Scan for the cell matching the given text and deliver its [x, y] coordinate at center. 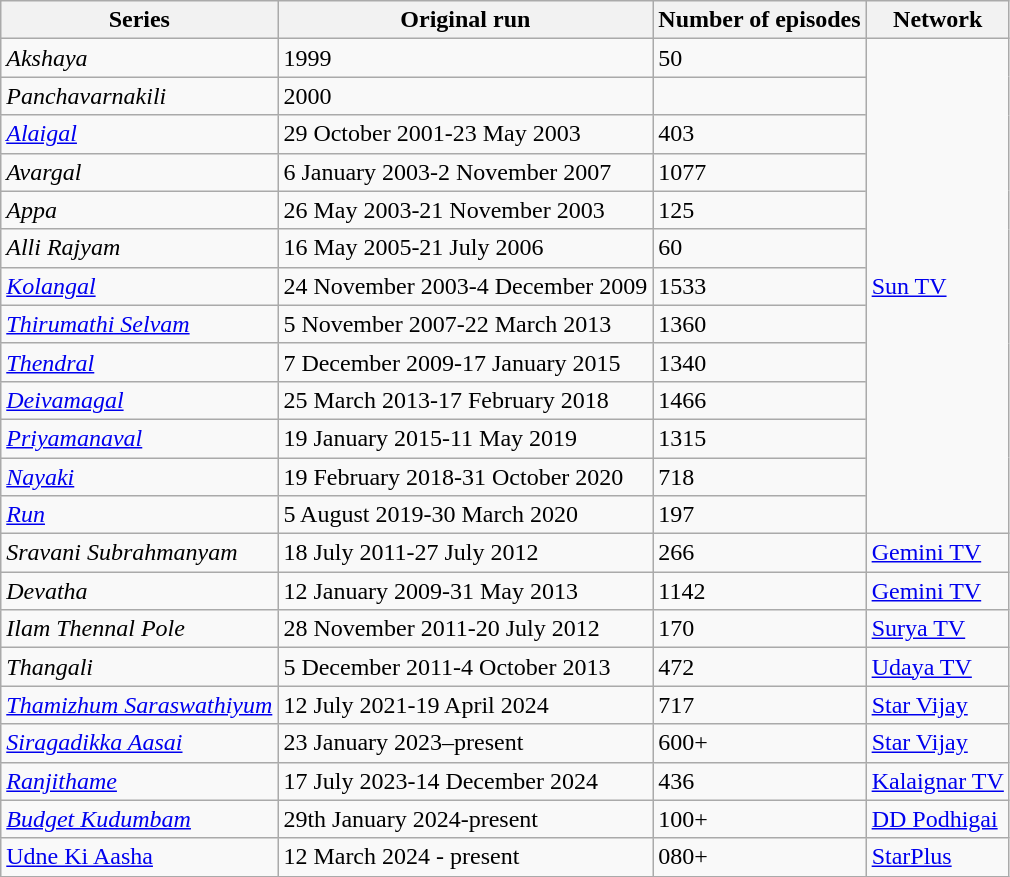
197 [760, 515]
5 December 2011-4 October 2013 [466, 667]
Nayaki [140, 477]
Number of episodes [760, 20]
Appa [140, 210]
1340 [760, 362]
Priyamanaval [140, 438]
16 May 2005-21 July 2006 [466, 248]
60 [760, 248]
100+ [760, 819]
Akshaya [140, 58]
18 July 2011-27 July 2012 [466, 553]
Alli Rajyam [140, 248]
Run [140, 515]
718 [760, 477]
170 [760, 629]
23 January 2023–present [466, 743]
Alaigal [140, 134]
Ilam Thennal Pole [140, 629]
266 [760, 553]
Sravani Subrahmanyam [140, 553]
17 July 2023-14 December 2024 [466, 781]
Udaya TV [938, 667]
2000 [466, 96]
24 November 2003-4 December 2009 [466, 286]
Devatha [140, 591]
Thamizhum Saraswathiyum [140, 705]
6 January 2003-2 November 2007 [466, 172]
Network [938, 20]
7 December 2009-17 January 2015 [466, 362]
19 January 2015-11 May 2019 [466, 438]
Original run [466, 20]
Kolangal [140, 286]
Udne Ki Aasha [140, 857]
717 [760, 705]
1999 [466, 58]
Series [140, 20]
Kalaignar TV [938, 781]
1077 [760, 172]
600+ [760, 743]
Thangali [140, 667]
436 [760, 781]
12 March 2024 - present [466, 857]
19 February 2018-31 October 2020 [466, 477]
472 [760, 667]
125 [760, 210]
50 [760, 58]
1315 [760, 438]
29th January 2024-present [466, 819]
Surya TV [938, 629]
12 July 2021-19 April 2024 [466, 705]
1360 [760, 324]
Ranjithame [140, 781]
403 [760, 134]
StarPlus [938, 857]
29 October 2001-23 May 2003 [466, 134]
Avargal [140, 172]
5 August 2019-30 March 2020 [466, 515]
Thirumathi Selvam [140, 324]
Sun TV [938, 286]
25 March 2013-17 February 2018 [466, 400]
Siragadikka Aasai [140, 743]
DD Podhigai [938, 819]
12 January 2009-31 May 2013 [466, 591]
1466 [760, 400]
28 November 2011-20 July 2012 [466, 629]
1142 [760, 591]
5 November 2007-22 March 2013 [466, 324]
080+ [760, 857]
Thendral [140, 362]
Panchavarnakili [140, 96]
Deivamagal [140, 400]
1533 [760, 286]
26 May 2003-21 November 2003 [466, 210]
Budget Kudumbam [140, 819]
